Search for the cell housing the specified text and yield its (x, y) center coordinate. 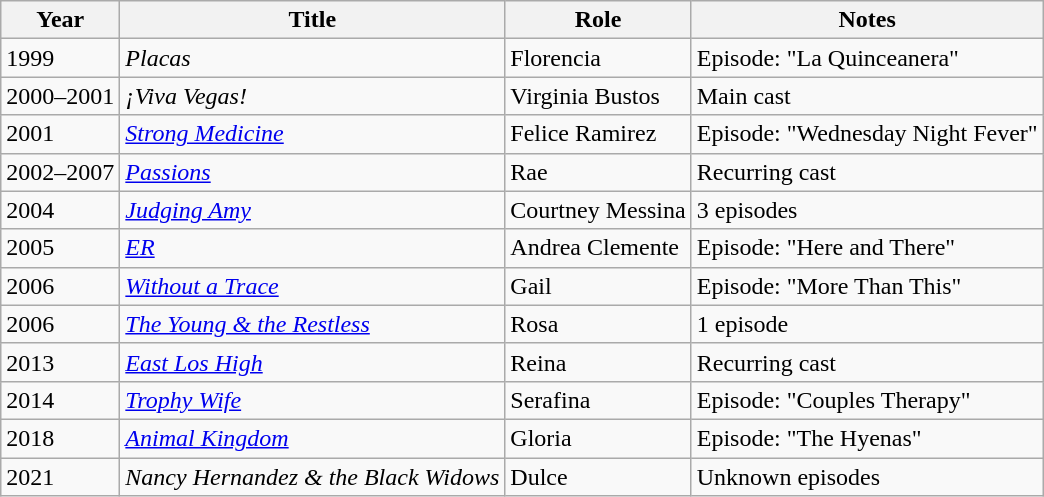
Episode: "Couples Therapy" (867, 400)
Episode: "La Quinceanera" (867, 58)
Title (312, 20)
Gail (598, 286)
2013 (60, 362)
Episode: "More Than This" (867, 286)
Role (598, 20)
ER (312, 248)
Nancy Hernandez & the Black Widows (312, 477)
East Los High (312, 362)
Main cast (867, 96)
Passions (312, 172)
Notes (867, 20)
2018 (60, 438)
2021 (60, 477)
Dulce (598, 477)
1999 (60, 58)
2005 (60, 248)
Episode: "Wednesday Night Fever" (867, 134)
2002–2007 (60, 172)
Felice Ramirez (598, 134)
1 episode (867, 324)
Reina (598, 362)
Rae (598, 172)
2004 (60, 210)
Unknown episodes (867, 477)
¡Viva Vegas! (312, 96)
2001 (60, 134)
Andrea Clemente (598, 248)
Year (60, 20)
2000–2001 (60, 96)
Virginia Bustos (598, 96)
Courtney Messina (598, 210)
Animal Kingdom (312, 438)
Gloria (598, 438)
Florencia (598, 58)
Strong Medicine (312, 134)
2014 (60, 400)
Episode: "Here and There" (867, 248)
Without a Trace (312, 286)
Placas (312, 58)
Rosa (598, 324)
3 episodes (867, 210)
Trophy Wife (312, 400)
Serafina (598, 400)
Episode: "The Hyenas" (867, 438)
The Young & the Restless (312, 324)
Judging Amy (312, 210)
